From the cell containing the given text, extract its center point as [x, y] coordinate. 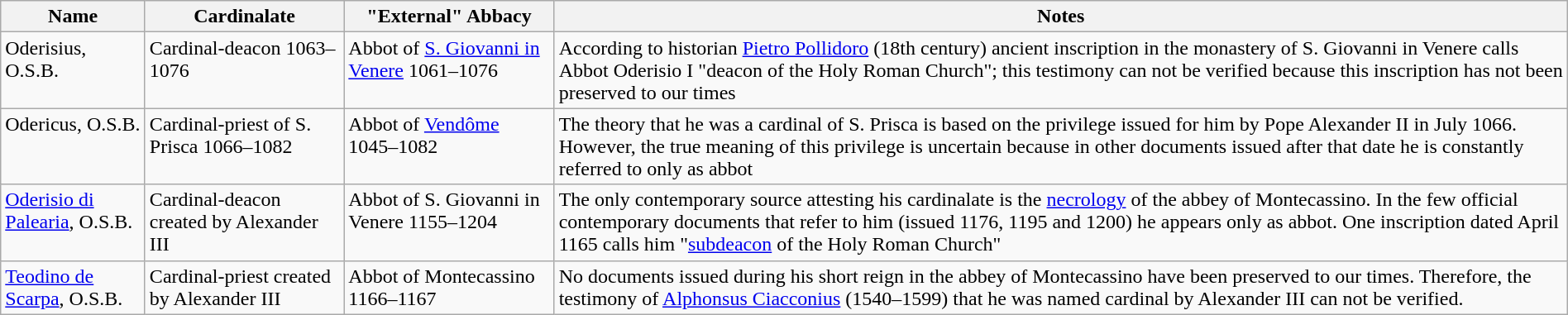
Odericus, O.S.B. [73, 146]
Cardinal-priest of S. Prisca 1066–1082 [244, 146]
Name [73, 17]
Cardinal-priest created by Alexander III [244, 288]
Cardinal-deacon 1063–1076 [244, 70]
Teodino de Scarpa, O.S.B. [73, 288]
Cardinalate [244, 17]
Oderisio di Palearia, O.S.B. [73, 222]
Cardinal-deacon created by Alexander III [244, 222]
Abbot of S. Giovanni in Venere 1155–1204 [449, 222]
Notes [1060, 17]
Abbot of S. Giovanni in Venere 1061–1076 [449, 70]
"External" Abbacy [449, 17]
Abbot of Vendôme 1045–1082 [449, 146]
Abbot of Montecassino 1166–1167 [449, 288]
Oderisius, O.S.B. [73, 70]
